Locate the cell with the specified text and output its (x, y) center coordinate. 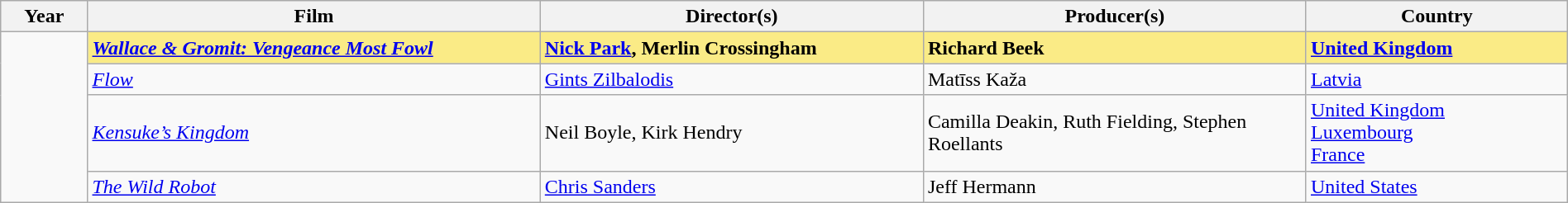
Matīss Kaža (1115, 79)
Flow (314, 79)
Jeff Hermann (1115, 186)
Director(s) (731, 17)
Producer(s) (1115, 17)
Latvia (1437, 79)
United Kingdom (1437, 48)
Camilla Deakin, Ruth Fielding, Stephen Roellants (1115, 133)
Gints Zilbalodis (731, 79)
Chris Sanders (731, 186)
Film (314, 17)
The Wild Robot (314, 186)
Nick Park, Merlin Crossingham (731, 48)
Richard Beek (1115, 48)
Country (1437, 17)
United KingdomLuxembourgFrance (1437, 133)
Wallace & Gromit: Vengeance Most Fowl (314, 48)
Kensuke’s Kingdom (314, 133)
Neil Boyle, Kirk Hendry (731, 133)
United States (1437, 186)
Year (45, 17)
